Determine the (x, y) coordinate at the center of the cell enclosing the given text.  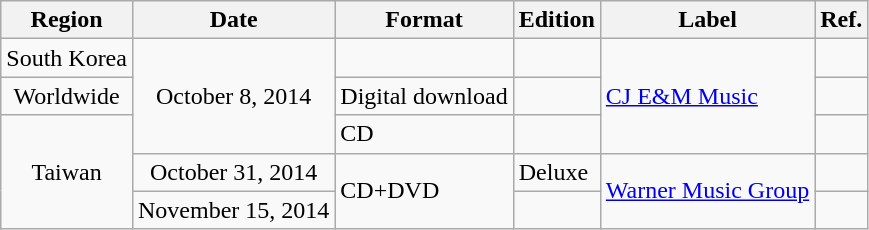
Region (67, 20)
October 8, 2014 (233, 96)
Edition (556, 20)
November 15, 2014 (233, 210)
South Korea (67, 58)
October 31, 2014 (233, 172)
CJ E&M Music (707, 96)
Warner Music Group (707, 191)
Digital download (424, 96)
Date (233, 20)
Taiwan (67, 172)
Label (707, 20)
Worldwide (67, 96)
Deluxe (556, 172)
Ref. (842, 20)
CD (424, 134)
CD+DVD (424, 191)
Format (424, 20)
